For the text-containing cell, return its midpoint in [X, Y] coordinate format. 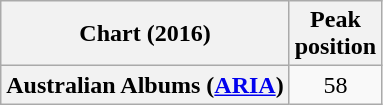
Chart (2016) [145, 34]
Peak position [335, 34]
Australian Albums (ARIA) [145, 85]
58 [335, 85]
